Scan for the cell matching the given text and deliver its (X, Y) coordinate at center. 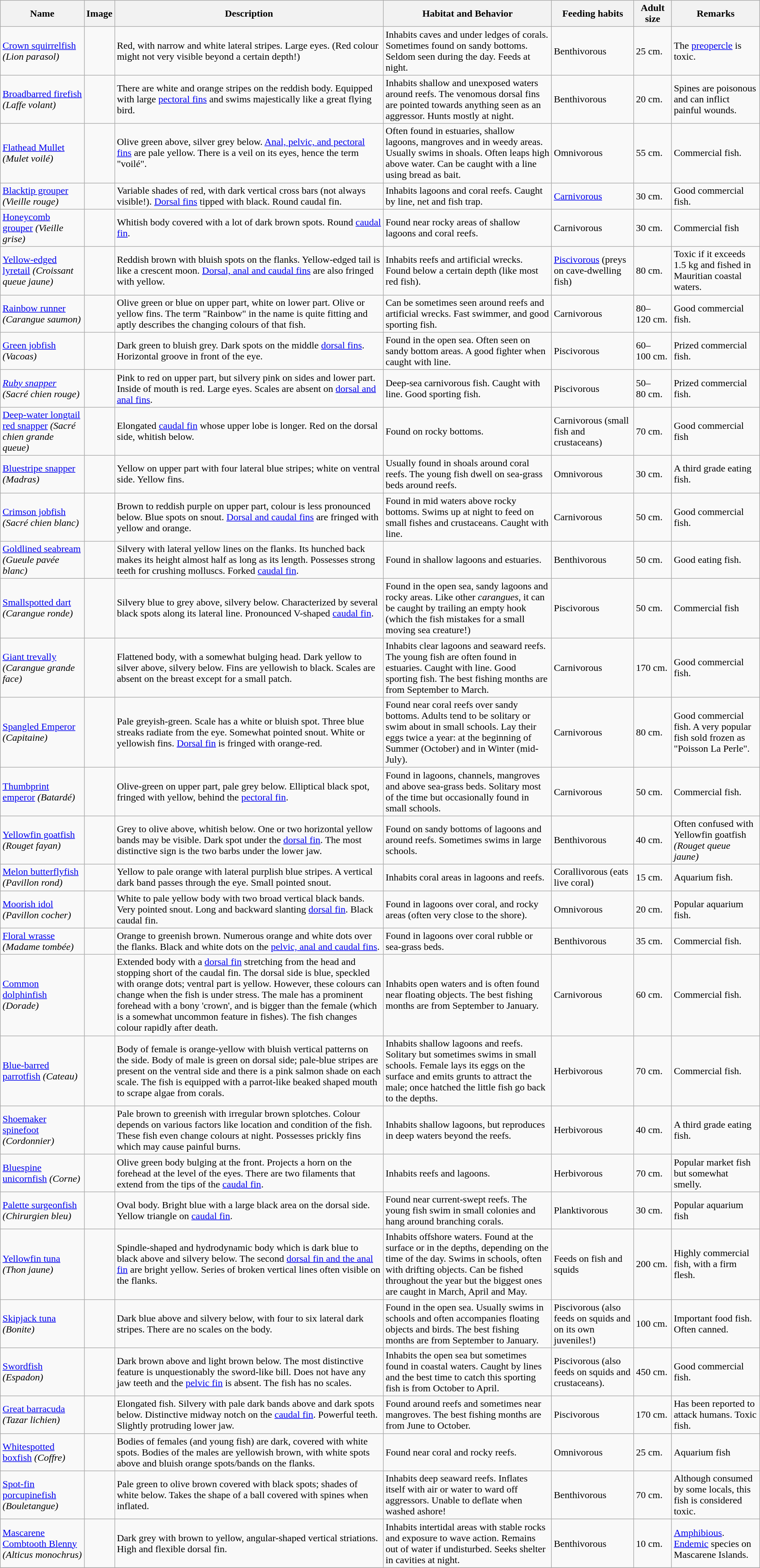
Melon butterflyfish (Pavillon rond) (42, 877)
Carnivorous (small fish and crustaceans) (593, 431)
Aquarium fish. (715, 877)
Broadbarred firefish (Laffe volant) (42, 99)
Honeycomb grouper (Vieille grise) (42, 228)
100 cm. (653, 1324)
Red, with narrow and white lateral stripes. Large eyes. (Red colour might not very visible beyond a certain depth!) (249, 51)
Olive green above, silver grey below. Anal, pelvic, and pectoral fins are pale yellow. There is a veil on its eyes, hence the term "voilé". (249, 153)
Found in mid waters above rocky bottoms. Swims up at night to feed on small fishes and crustaceans. Caught with line. (468, 517)
Inhabits deep seaward reefs. Inflates itself with air or water to ward off aggressors. Unable to deflate when washed ashore! (468, 1495)
Pink to red on upper part, but silvery pink on sides and lower part. Inside of mouth is red. Large eyes. Scales are absent on dorsal and anal fins. (249, 388)
Toxic if it exceeds 1.5 kg and fished in Mauritian coastal waters. (715, 270)
Image (99, 14)
Dark blue above and silvery below, with four to six lateral dark stripes. There are no scales on the body. (249, 1324)
Shoemaker spinefoot (Cordonnier) (42, 1130)
Inhabits reefs and lagoons. (468, 1173)
Green jobfish (Vacoas) (42, 351)
Habitat and Behavior (468, 14)
15 cm. (653, 877)
Olive-green on upper part, pale grey below. Elliptical black spot, fringed with yellow, behind the pectoral fin. (249, 792)
Remarks (715, 14)
Description (249, 14)
Variable shades of red, with dark vertical cross bars (not always visible!). Dorsal fins tipped with black. Round caudal fin. (249, 196)
Often confused with Yellowfin goatfish (Rouget queue jaune) (715, 840)
Skipjack tuna (Bonite) (42, 1324)
Although consumed by some locals, this fish is considered toxic. (715, 1495)
Popular aquarium fish (715, 1210)
Bluespine unicornfish (Corne) (42, 1173)
Found on sandy bottoms of lagoons and around reefs. Sometimes swims in large schools. (468, 840)
50–80 cm. (653, 388)
Spangled Emperor (Capitaine) (42, 733)
Swordfish (Espadon) (42, 1372)
Found in lagoons, channels, mangroves and above sea-grass beds. Solitary most of the time but occasionally found in small schools. (468, 792)
Whitespotted boxfish (Coffre) (42, 1452)
Yellowfin tuna (Thon jaune) (42, 1264)
Important food fish. Often canned. (715, 1324)
Mascarene Combtooth Blenny (Alticus monochrus) (42, 1543)
Oval body. Bright blue with a large black area on the dorsal side. Yellow triangle on caudal fin. (249, 1210)
Found in lagoons over coral rubble or sea-grass beds. (468, 941)
Elongated caudal fin whose upper lobe is longer. Red on the dorsal side, whitish below. (249, 431)
Inhabits caves and under ledges of corals. Sometimes found on sandy bottoms. Seldom seen during the day. Feeds at night. (468, 51)
Found near current-swept reefs. The young fish swim in small colonies and hang around branching corals. (468, 1210)
Piscivorous (also feeds on squids and on its own juveniles!) (593, 1324)
There are white and orange stripes on the reddish body. Equipped with large pectoral fins and swims majestically like a great flying bird. (249, 99)
Crown squirrelfish (Lion parasol) (42, 51)
Inhabits open waters and is often found near floating objects. The best fishing months are from September to January. (468, 995)
Found on rocky bottoms. (468, 431)
Feeding habits (593, 14)
Silvery blue to grey above, silvery below. Characterized by several black spots along its lateral line. Pronounced V-shaped caudal fin. (249, 608)
Yellow-edged lyretail (Croissant queue jaune) (42, 270)
Piscivorous (also feeds on squids and crustaceans). (593, 1372)
Found in shallow lagoons and estuaries. (468, 560)
Has been reported to attack humans. Toxic fish. (715, 1415)
Palette surgeonfish (Chirurgien bleu) (42, 1210)
Great barracuda (Tazar lichien) (42, 1415)
Ruby snapper (Sacré chien rouge) (42, 388)
Can be sometimes seen around reefs and artificial wrecks. Fast swimmer, and good sporting fish. (468, 314)
Dark green to bluish grey. Dark spots on the middle dorsal fins. Horizontal groove in front of the eye. (249, 351)
Good commercial fish (715, 431)
Feeds on fish and squids (593, 1264)
Flathead Mullet (Mulet voilé) (42, 153)
60–100 cm. (653, 351)
Spines are poisonous and can inflict painful wounds. (715, 99)
Planktivorous (593, 1210)
Found in the open sea. Often seen on sandy bottom areas. A good fighter when caught with line. (468, 351)
The preopercle is toxic. (715, 51)
Found near coral and rocky reefs. (468, 1452)
Inhabits reefs and artificial wrecks. Found below a certain depth (like most red fish). (468, 270)
Good eating fish. (715, 560)
80–120 cm. (653, 314)
Name (42, 14)
Amphibious. Endemic species on Mascarene Islands. (715, 1543)
Reddish brown with bluish spots on the flanks. Yellow-edged tail is like a crescent moon. Dorsal, anal and caudal fins are also fringed with yellow. (249, 270)
Whitish body covered with a lot of dark brown spots. Round caudal fin. (249, 228)
Deep-water longtail red snapper (Sacré chien grande queue) (42, 431)
Yellow on upper part with four lateral blue stripes; white on ventral side. Yellow fins. (249, 474)
Pale green to olive brown covered with black spots; shades of white below. Takes the shape of a ball covered with spines when inflated. (249, 1495)
Inhabits intertidal areas with stable rocks and exposure to wave action. Remains out of water if undisturbed. Seeks shelter in cavities at night. (468, 1543)
60 cm. (653, 995)
Good commercial fish. A very popular fish sold frozen as "Poisson La Perle". (715, 733)
Found around reefs and sometimes near mangroves. The best fishing months are from June to October. (468, 1415)
Highly commercial fish, with a firm flesh. (715, 1264)
Deep-sea carnivorous fish. Caught with line. Good sporting fish. (468, 388)
Goldlined seabream (Gueule pavée blanc) (42, 560)
Aquarium fish (715, 1452)
Yellowfin goatfish (Rouget fayan) (42, 840)
Yellow to pale orange with lateral purplish blue stripes. A vertical dark band passes through the eye. Small pointed snout. (249, 877)
Dark grey with brown to yellow, angular-shaped vertical striations. High and flexible dorsal fin. (249, 1543)
Popular aquarium fish. (715, 909)
Usually found in shoals around coral reefs. The young fish dwell on sea-grass beds around reefs. (468, 474)
Found near rocky areas of shallow lagoons and coral reefs. (468, 228)
Giant trevally (Carangue grande face) (42, 668)
Bluestripe snapper (Madras) (42, 474)
Moorish idol (Pavillon cocher) (42, 909)
Inhabits coral areas in lagoons and reefs. (468, 877)
White to pale yellow body with two broad vertical black bands. Very pointed snout. Long and backward slanting dorsal fin. Black caudal fin. (249, 909)
Corallivorous (eats live coral) (593, 877)
200 cm. (653, 1264)
Found in lagoons over coral, and rocky areas (often very close to the shore). (468, 909)
Inhabits the open sea but sometimes found in coastal waters. Caught by lines and the best time to catch this sporting fish is from October to April. (468, 1372)
Blacktip grouper (Vieille rouge) (42, 196)
Piscivorous (preys on cave-dwelling fish) (593, 270)
Inhabits shallow lagoons, but reproduces in deep waters beyond the reefs. (468, 1130)
Rainbow runner (Carangue saumon) (42, 314)
55 cm. (653, 153)
Spot-fin porcupinefish (Bouletangue) (42, 1495)
Blue-barred parrotfish (Cateau) (42, 1071)
Inhabits lagoons and coral reefs. Caught by line, net and fish trap. (468, 196)
Smallspotted dart (Carangue ronde) (42, 608)
Floral wrasse (Madame tombée) (42, 941)
450 cm. (653, 1372)
10 cm. (653, 1543)
Thumbprint emperor (Batardé) (42, 792)
Crimson jobfish (Sacré chien blanc) (42, 517)
Adult size (653, 14)
Common dolphinfish (Dorade) (42, 995)
Popular market fish but somewhat smelly. (715, 1173)
35 cm. (653, 941)
Orange to greenish brown. Numerous orange and white dots over the flanks. Black and white dots on the pelvic, anal and caudal fins. (249, 941)
